Provide the (X, Y) coordinate of the cell's center where the given text is located.  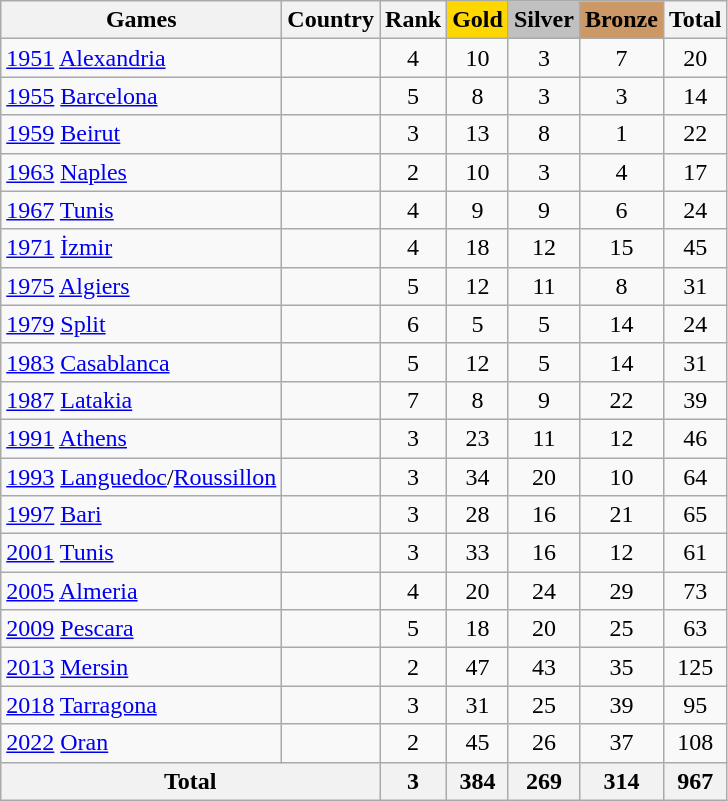
Country (331, 20)
15 (621, 248)
314 (621, 781)
37 (621, 743)
1959 Beirut (142, 134)
1983 Casablanca (142, 362)
1967 Tunis (142, 210)
47 (478, 667)
35 (621, 667)
34 (478, 477)
73 (695, 591)
Games (142, 20)
269 (544, 781)
1963 Naples (142, 172)
1 (621, 134)
2009 Pescara (142, 629)
26 (544, 743)
28 (478, 515)
23 (478, 438)
33 (478, 553)
2005 Almeria (142, 591)
1987 Latakia (142, 400)
1971 İzmir (142, 248)
13 (478, 134)
Bronze (621, 20)
Gold (478, 20)
1997 Bari (142, 515)
Silver (544, 20)
125 (695, 667)
95 (695, 705)
2022 Oran (142, 743)
61 (695, 553)
2013 Mersin (142, 667)
2001 Tunis (142, 553)
108 (695, 743)
65 (695, 515)
967 (695, 781)
17 (695, 172)
1955 Barcelona (142, 96)
21 (621, 515)
1993 Languedoc/Roussillon (142, 477)
1975 Algiers (142, 286)
63 (695, 629)
1951 Alexandria (142, 58)
2018 Tarragona (142, 705)
1991 Athens (142, 438)
64 (695, 477)
46 (695, 438)
29 (621, 591)
1979 Split (142, 324)
Rank (414, 20)
384 (478, 781)
43 (544, 667)
